Return the (X, Y) coordinate for the center point of the cell that contains the specified text.  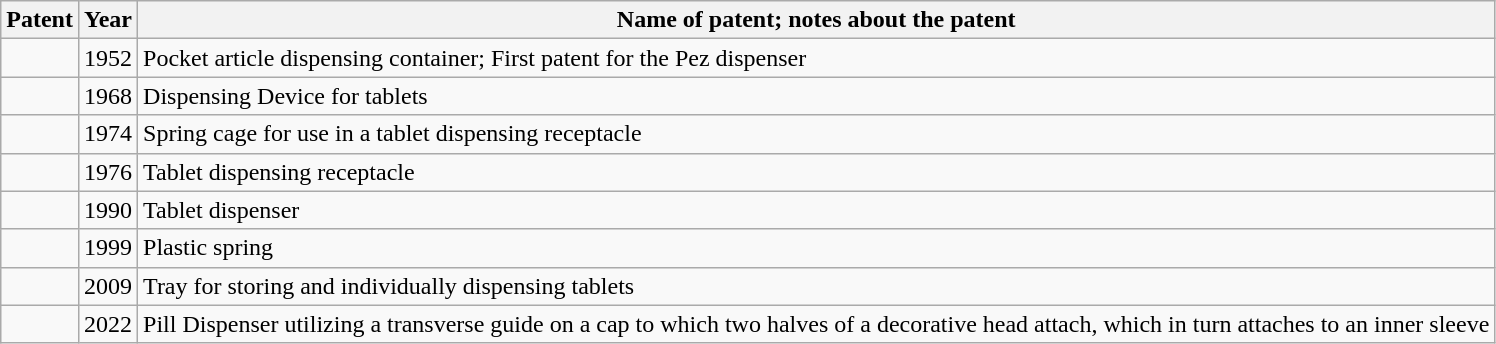
1974 (108, 134)
Year (108, 20)
1952 (108, 58)
Pill Dispenser utilizing a transverse guide on a cap to which two halves of a decorative head attach, which in turn attaches to an inner sleeve (816, 324)
Patent (40, 20)
2022 (108, 324)
1976 (108, 172)
Dispensing Device for tablets (816, 96)
Plastic spring (816, 248)
Pocket article dispensing container; First patent for the Pez dispenser (816, 58)
Name of patent; notes about the patent (816, 20)
1968 (108, 96)
Tray for storing and individually dispensing tablets (816, 286)
2009 (108, 286)
1999 (108, 248)
Spring cage for use in a tablet dispensing receptacle (816, 134)
Tablet dispensing receptacle (816, 172)
1990 (108, 210)
Tablet dispenser (816, 210)
